Detect which cell encompasses the target text, then output its [x, y] center coordinate. 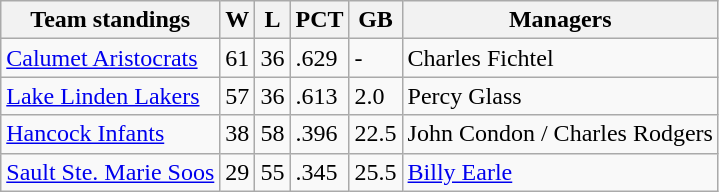
PCT [320, 20]
.396 [320, 134]
Managers [560, 20]
Sault Ste. Marie Soos [110, 172]
- [376, 58]
Billy Earle [560, 172]
2.0 [376, 96]
Lake Linden Lakers [110, 96]
58 [272, 134]
29 [238, 172]
Hancock Infants [110, 134]
38 [238, 134]
W [238, 20]
Charles Fichtel [560, 58]
22.5 [376, 134]
.345 [320, 172]
L [272, 20]
Calumet Aristocrats [110, 58]
GB [376, 20]
57 [238, 96]
.629 [320, 58]
Percy Glass [560, 96]
25.5 [376, 172]
55 [272, 172]
61 [238, 58]
.613 [320, 96]
John Condon / Charles Rodgers [560, 134]
Team standings [110, 20]
